Locate the cell with the specified text and output its [x, y] center coordinate. 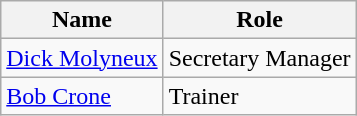
Dick Molyneux [82, 58]
Secretary Manager [260, 58]
Trainer [260, 96]
Name [82, 20]
Role [260, 20]
Bob Crone [82, 96]
